Return [x, y] of the center of cell containing provided text 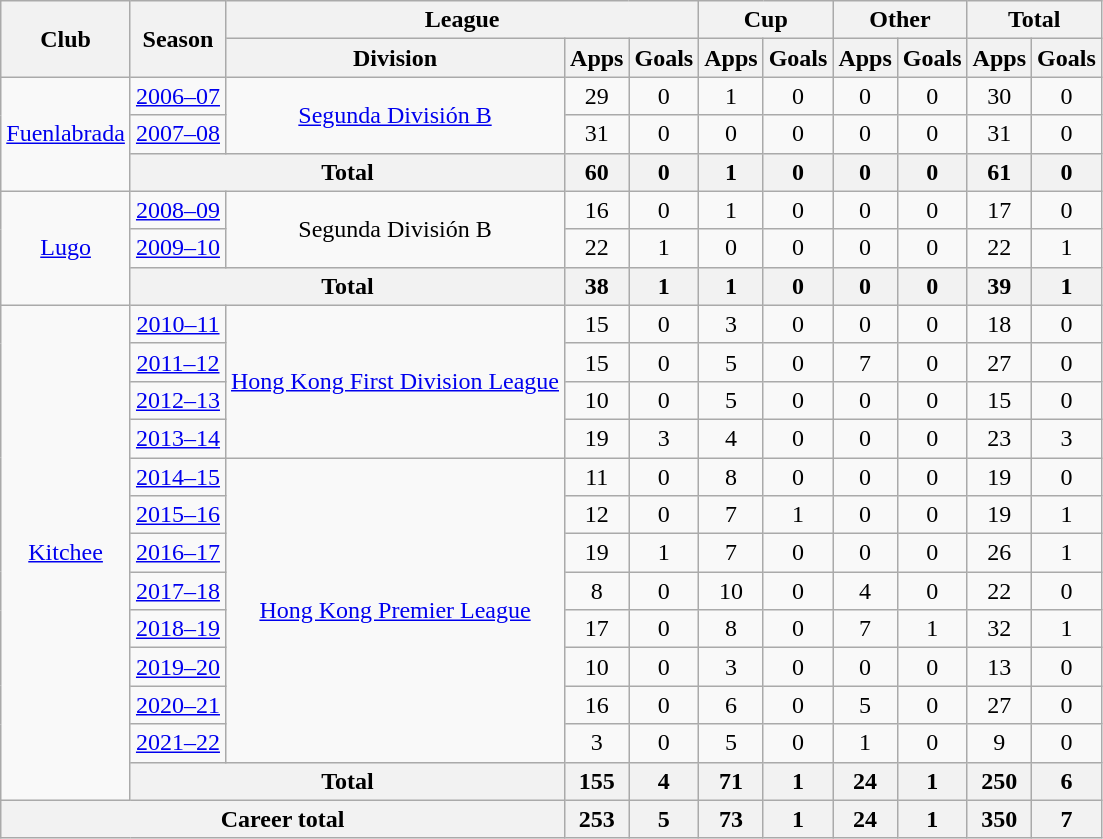
9 [999, 743]
Lugo [66, 248]
32 [999, 629]
Hong Kong Premier League [394, 610]
Hong Kong First Division League [394, 381]
350 [999, 819]
12 [597, 515]
13 [999, 667]
League [462, 20]
Club [66, 39]
23 [999, 438]
253 [597, 819]
250 [999, 781]
Season [178, 39]
2013–14 [178, 438]
73 [731, 819]
Division [394, 58]
2021–22 [178, 743]
Cup [766, 20]
2006–07 [178, 96]
2012–13 [178, 400]
30 [999, 96]
18 [999, 324]
Kitchee [66, 552]
2019–20 [178, 667]
2014–15 [178, 477]
60 [597, 172]
2016–17 [178, 553]
38 [597, 286]
155 [597, 781]
61 [999, 172]
29 [597, 96]
2008–09 [178, 210]
2009–10 [178, 248]
Other [900, 20]
71 [731, 781]
2015–16 [178, 515]
2017–18 [178, 591]
11 [597, 477]
2020–21 [178, 705]
26 [999, 553]
2018–19 [178, 629]
2011–12 [178, 362]
Career total [283, 819]
2007–08 [178, 134]
39 [999, 286]
2010–11 [178, 324]
Fuenlabrada [66, 134]
